Output the [x, y] coordinate of the center of the cell containing the given text.  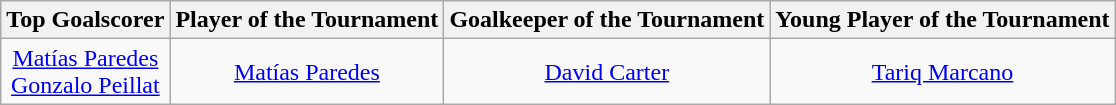
David Carter [607, 72]
Goalkeeper of the Tournament [607, 20]
Matías Paredes Gonzalo Peillat [86, 72]
Matías Paredes [307, 72]
Top Goalscorer [86, 20]
Young Player of the Tournament [942, 20]
Tariq Marcano [942, 72]
Player of the Tournament [307, 20]
